Detect which cell encompasses the target text, then output its (x, y) center coordinate. 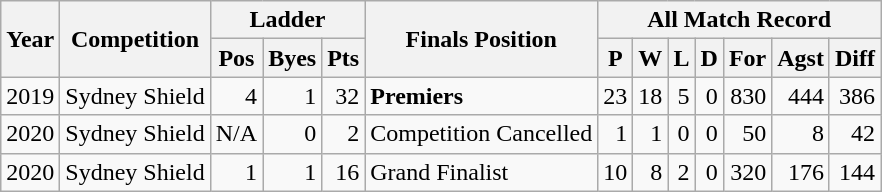
830 (747, 96)
Ladder (288, 20)
For (747, 58)
Competition Cancelled (482, 134)
L (682, 58)
42 (854, 134)
Year (30, 39)
2019 (30, 96)
320 (747, 172)
Agst (801, 58)
Pts (344, 58)
386 (854, 96)
144 (854, 172)
P (616, 58)
Finals Position (482, 39)
10 (616, 172)
18 (650, 96)
Competition (135, 39)
23 (616, 96)
32 (344, 96)
Grand Finalist (482, 172)
444 (801, 96)
Premiers (482, 96)
Pos (236, 58)
16 (344, 172)
N/A (236, 134)
Diff (854, 58)
D (709, 58)
4 (236, 96)
All Match Record (740, 20)
50 (747, 134)
5 (682, 96)
W (650, 58)
Byes (292, 58)
176 (801, 172)
